Extract the (x, y) coordinate from the center of the cell holding the provided text.  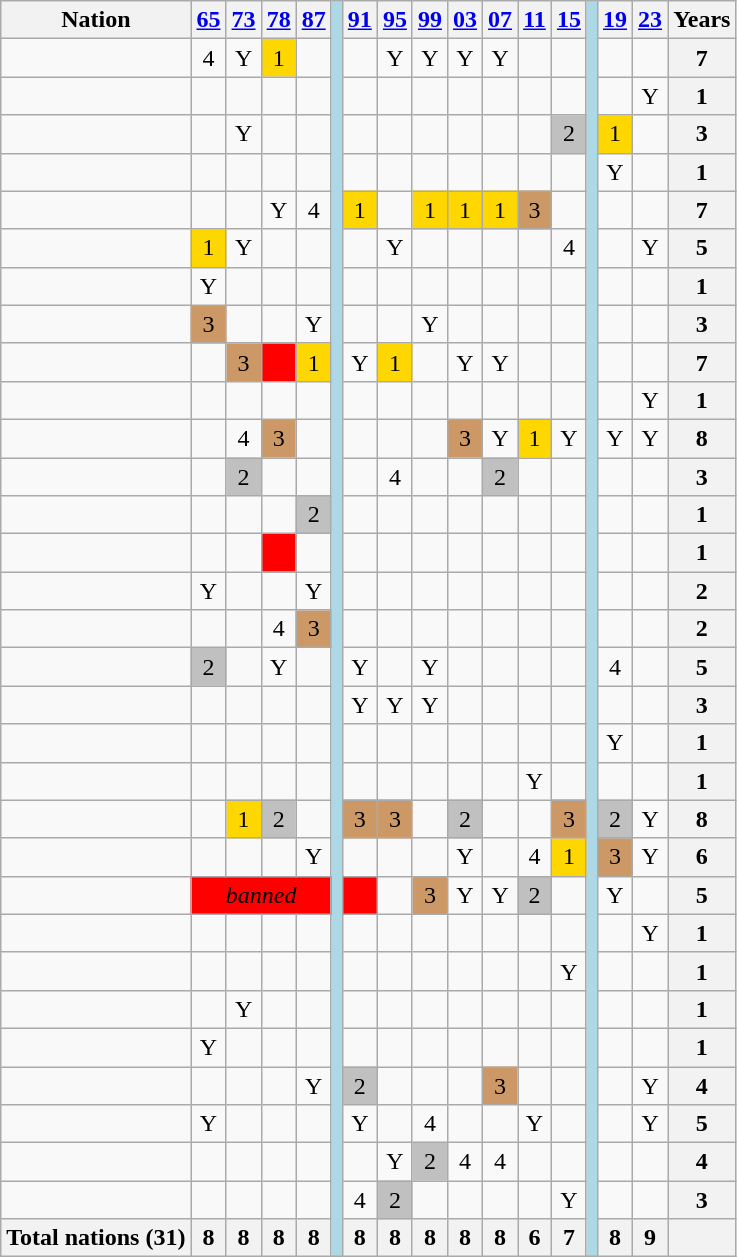
15 (568, 20)
11 (535, 20)
19 (614, 20)
23 (650, 20)
65 (208, 20)
Total nations (31) (96, 1238)
Years (702, 20)
99 (430, 20)
03 (464, 20)
07 (500, 20)
87 (314, 20)
73 (244, 20)
9 (650, 1238)
91 (360, 20)
78 (278, 20)
banned (261, 895)
Nation (96, 20)
95 (394, 20)
